Scan for the cell matching the given text and deliver its (x, y) coordinate at center. 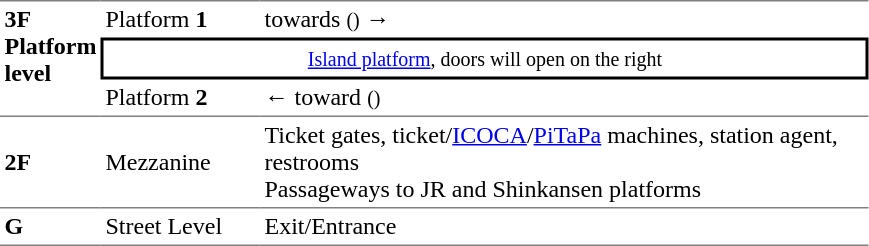
Mezzanine (180, 163)
G (50, 227)
Island platform, doors will open on the right (485, 59)
Platform 1 (180, 19)
Exit/Entrance (564, 227)
Street Level (180, 227)
Platform 2 (180, 99)
3FPlatform level (50, 58)
Ticket gates, ticket/ICOCA/PiTaPa machines, station agent, restroomsPassageways to JR and Shinkansen platforms (564, 163)
towards () → (564, 19)
2F (50, 163)
← toward () (564, 99)
